Determine the (X, Y) coordinate at the center of the cell enclosing the given text.  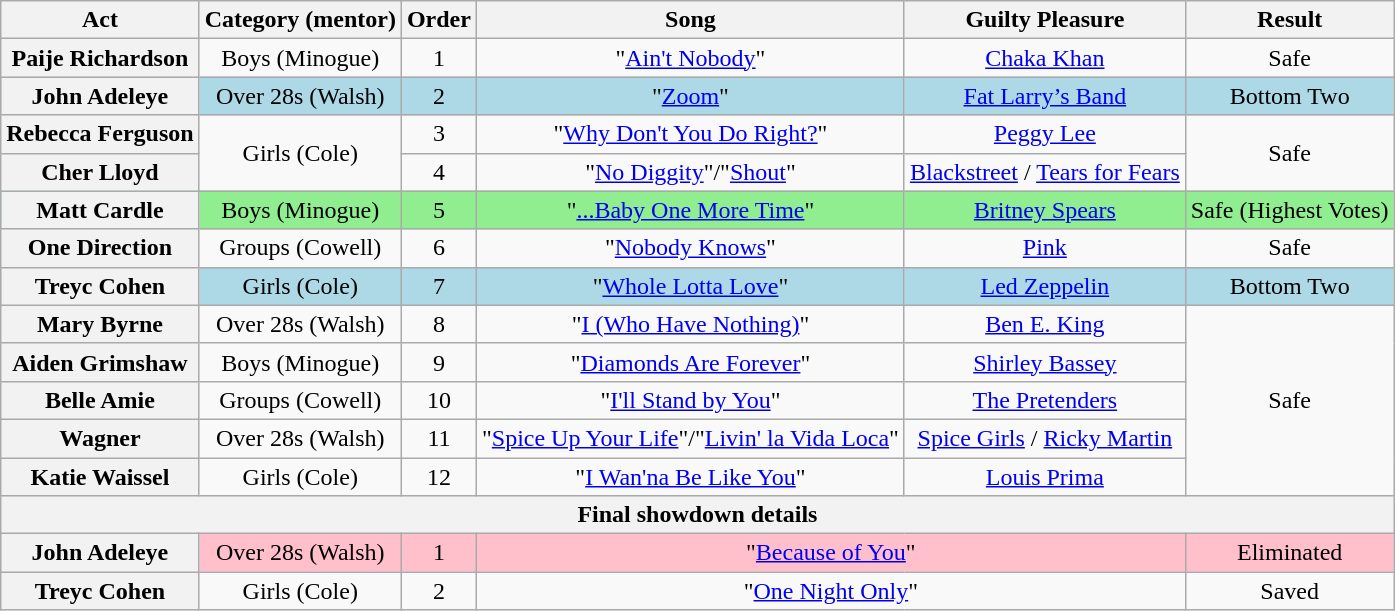
Matt Cardle (100, 210)
Belle Amie (100, 400)
"Why Don't You Do Right?" (690, 134)
Act (100, 20)
8 (438, 324)
9 (438, 362)
4 (438, 172)
Katie Waissel (100, 477)
"Zoom" (690, 96)
"Diamonds Are Forever" (690, 362)
Category (mentor) (300, 20)
Louis Prima (1044, 477)
Wagner (100, 438)
"Spice Up Your Life"/"Livin' la Vida Loca" (690, 438)
"I (Who Have Nothing)" (690, 324)
Aiden Grimshaw (100, 362)
"Whole Lotta Love" (690, 286)
Paije Richardson (100, 58)
"I'll Stand by You" (690, 400)
The Pretenders (1044, 400)
One Direction (100, 248)
"Ain't Nobody" (690, 58)
Led Zeppelin (1044, 286)
5 (438, 210)
Eliminated (1290, 553)
7 (438, 286)
Guilty Pleasure (1044, 20)
"No Diggity"/"Shout" (690, 172)
11 (438, 438)
10 (438, 400)
Shirley Bassey (1044, 362)
"One Night Only" (830, 591)
Rebecca Ferguson (100, 134)
Saved (1290, 591)
Chaka Khan (1044, 58)
Pink (1044, 248)
Blackstreet / Tears for Fears (1044, 172)
6 (438, 248)
Order (438, 20)
"Because of You" (830, 553)
Ben E. King (1044, 324)
Peggy Lee (1044, 134)
Result (1290, 20)
Safe (Highest Votes) (1290, 210)
3 (438, 134)
Fat Larry’s Band (1044, 96)
Song (690, 20)
Mary Byrne (100, 324)
Cher Lloyd (100, 172)
12 (438, 477)
"Nobody Knows" (690, 248)
Spice Girls / Ricky Martin (1044, 438)
"I Wan'na Be Like You" (690, 477)
"...Baby One More Time" (690, 210)
Britney Spears (1044, 210)
Final showdown details (698, 515)
